Return (x, y) of the center of cell containing provided text 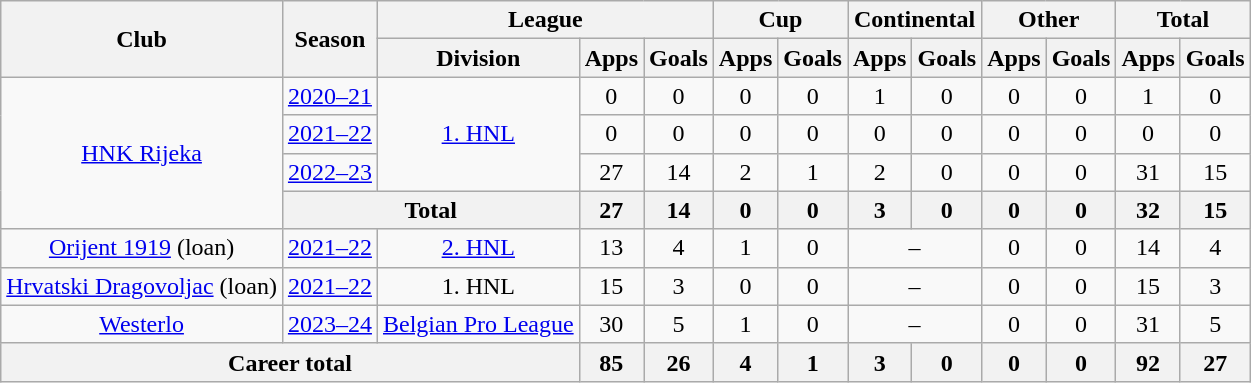
HNK Rijeka (142, 153)
Club (142, 39)
Other (1049, 20)
13 (611, 248)
26 (679, 362)
2022–23 (330, 172)
2023–24 (330, 324)
Belgian Pro League (478, 324)
Hrvatski Dragovoljac (loan) (142, 286)
League (545, 20)
Orijent 1919 (loan) (142, 248)
Cup (780, 20)
Continental (915, 20)
92 (1148, 362)
Westerlo (142, 324)
Career total (290, 362)
Division (478, 58)
32 (1148, 210)
Season (330, 39)
2. HNL (478, 248)
2020–21 (330, 96)
85 (611, 362)
30 (611, 324)
